Return the (x, y) coordinate for the center point of the cell that contains the specified text.  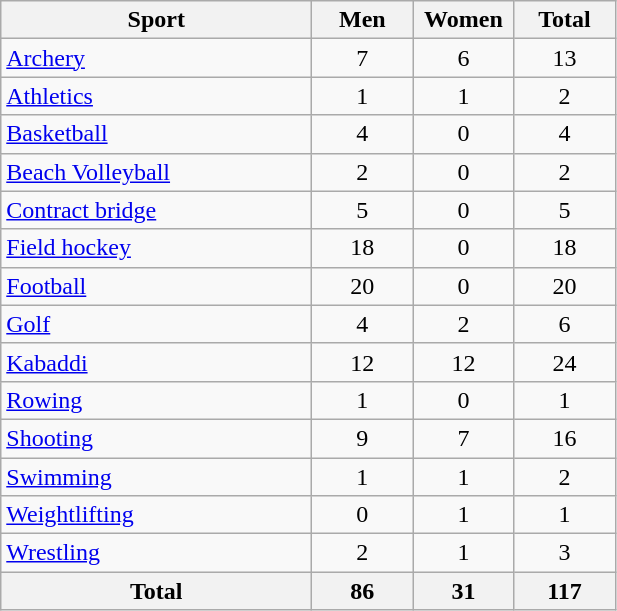
Weightlifting (156, 515)
Basketball (156, 134)
Archery (156, 58)
Wrestling (156, 553)
13 (564, 58)
Football (156, 286)
3 (564, 553)
Swimming (156, 477)
16 (564, 438)
86 (362, 591)
Beach Volleyball (156, 172)
Women (464, 20)
Sport (156, 20)
Athletics (156, 96)
Shooting (156, 438)
Contract bridge (156, 210)
117 (564, 591)
31 (464, 591)
Rowing (156, 400)
Field hockey (156, 248)
Men (362, 20)
9 (362, 438)
Kabaddi (156, 362)
24 (564, 362)
Golf (156, 324)
